Identify which cell holds the provided text, then report its [x, y] central coordinate. 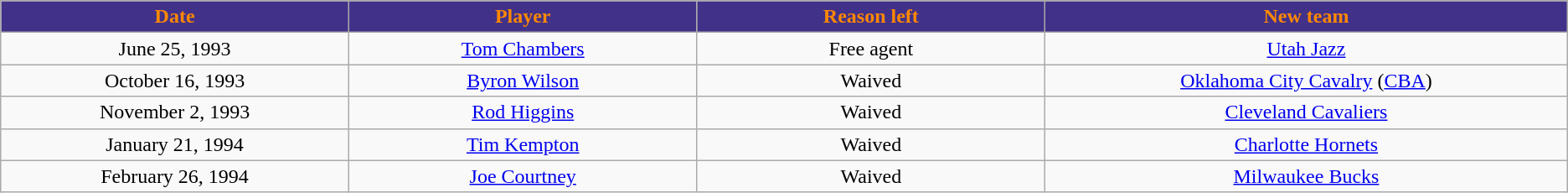
Tom Chambers [523, 49]
February 26, 1994 [175, 176]
Byron Wilson [523, 81]
Date [175, 17]
Joe Courtney [523, 176]
Charlotte Hornets [1307, 144]
Rod Higgins [523, 112]
Utah Jazz [1307, 49]
Milwaukee Bucks [1307, 176]
January 21, 1994 [175, 144]
Reason left [871, 17]
October 16, 1993 [175, 81]
Tim Kempton [523, 144]
Oklahoma City Cavalry (CBA) [1307, 81]
Player [523, 17]
New team [1307, 17]
June 25, 1993 [175, 49]
November 2, 1993 [175, 112]
Free agent [871, 49]
Cleveland Cavaliers [1307, 112]
